Locate the cell with the specified text and output its (x, y) center coordinate. 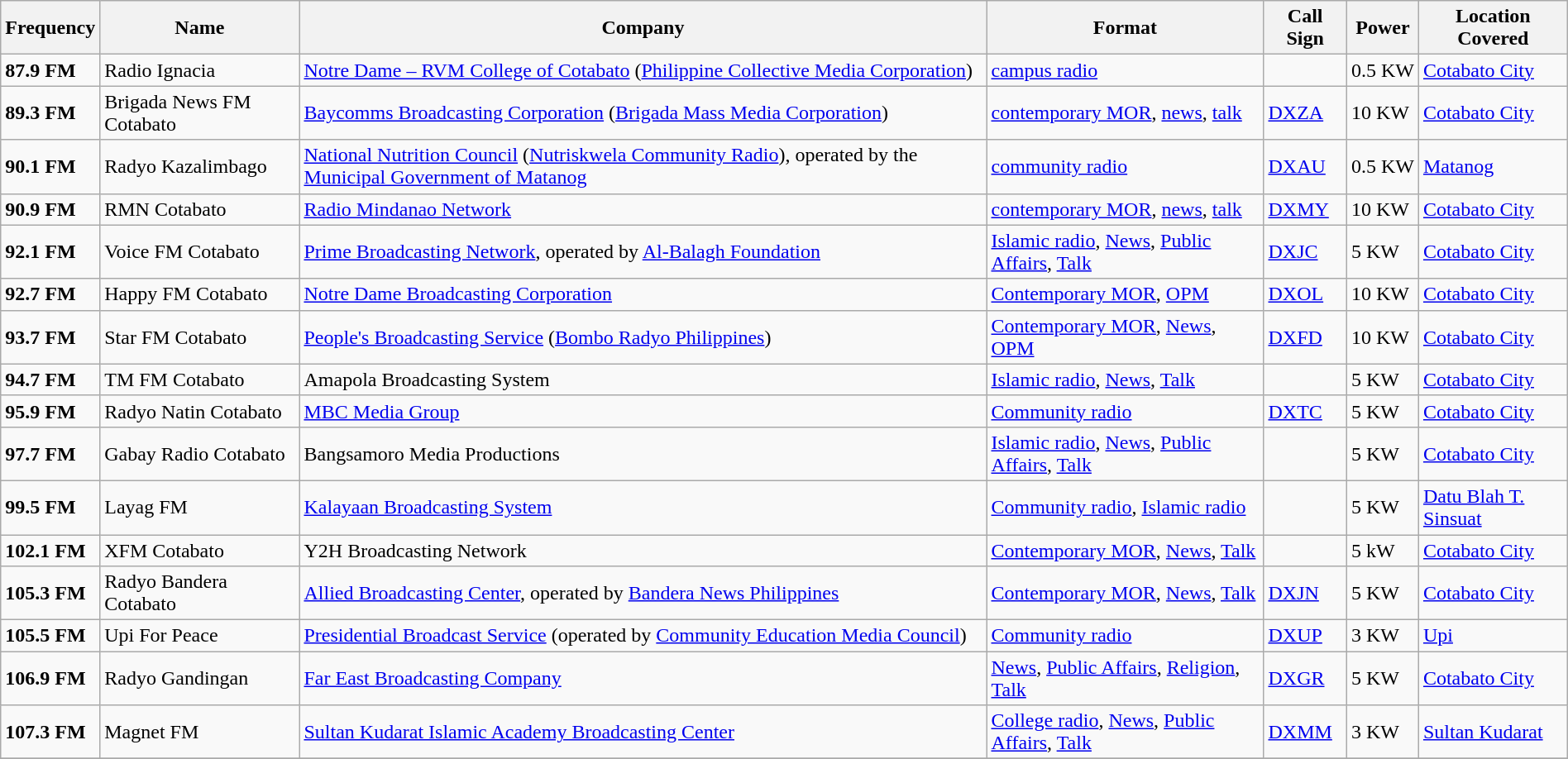
DXAU (1305, 167)
DXZA (1305, 112)
95.9 FM (50, 411)
DXMM (1305, 733)
90.9 FM (50, 209)
Islamic radio, News, Talk (1125, 379)
93.7 FM (50, 337)
DXJC (1305, 251)
DXTC (1305, 411)
DXGR (1305, 678)
Radyo Gandingan (200, 678)
Contemporary MOR, News, OPM (1125, 337)
Format (1125, 28)
DXJN (1305, 594)
DXFD (1305, 337)
campus radio (1125, 70)
5 kW (1383, 550)
Matanog (1493, 167)
Frequency (50, 28)
Radyo Natin Cotabato (200, 411)
Brigada News FM Cotabato (200, 112)
Kalayaan Broadcasting System (643, 508)
DXUP (1305, 636)
Radyo Bandera Cotabato (200, 594)
Far East Broadcasting Company (643, 678)
Datu Blah T. Sinsuat (1493, 508)
Bangsamoro Media Productions (643, 453)
105.3 FM (50, 594)
People's Broadcasting Service (Bombo Radyo Philippines) (643, 337)
Radio Ignacia (200, 70)
Magnet FM (200, 733)
97.7 FM (50, 453)
Gabay Radio Cotabato (200, 453)
94.7 FM (50, 379)
Allied Broadcasting Center, operated by Bandera News Philippines (643, 594)
89.3 FM (50, 112)
90.1 FM (50, 167)
106.9 FM (50, 678)
MBC Media Group (643, 411)
Upi For Peace (200, 636)
105.5 FM (50, 636)
92.7 FM (50, 294)
Sultan Kudarat Islamic Academy Broadcasting Center (643, 733)
Amapola Broadcasting System (643, 379)
Layag FM (200, 508)
RMN Cotabato (200, 209)
community radio (1125, 167)
College radio, News, Public Affairs, Talk (1125, 733)
Radyo Kazalimbago (200, 167)
Voice FM Cotabato (200, 251)
News, Public Affairs, Religion, Talk (1125, 678)
Baycomms Broadcasting Corporation (Brigada Mass Media Corporation) (643, 112)
Community radio, Islamic radio (1125, 508)
Prime Broadcasting Network, operated by Al-Balagh Foundation (643, 251)
Y2H Broadcasting Network (643, 550)
Presidential Broadcast Service (operated by Community Education Media Council) (643, 636)
99.5 FM (50, 508)
Call Sign (1305, 28)
107.3 FM (50, 733)
92.1 FM (50, 251)
XFM Cotabato (200, 550)
Star FM Cotabato (200, 337)
Contemporary MOR, OPM (1125, 294)
DXMY (1305, 209)
87.9 FM (50, 70)
Company (643, 28)
Radio Mindanao Network (643, 209)
TM FM Cotabato (200, 379)
Sultan Kudarat (1493, 733)
Notre Dame – RVM College of Cotabato (Philippine Collective Media Corporation) (643, 70)
Happy FM Cotabato (200, 294)
DXOL (1305, 294)
Name (200, 28)
102.1 FM (50, 550)
Power (1383, 28)
Notre Dame Broadcasting Corporation (643, 294)
Location Covered (1493, 28)
Upi (1493, 636)
National Nutrition Council (Nutriskwela Community Radio), operated by the Municipal Government of Matanog (643, 167)
